Capture the cell that displays the provided text and extract its [x, y] central coordinate. 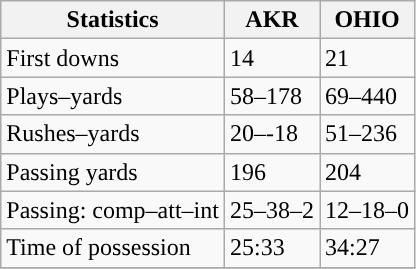
204 [368, 172]
First downs [113, 58]
25:33 [272, 248]
12–18–0 [368, 210]
OHIO [368, 20]
69–440 [368, 96]
Rushes–yards [113, 134]
20–-18 [272, 134]
Passing yards [113, 172]
AKR [272, 20]
21 [368, 58]
58–178 [272, 96]
25–38–2 [272, 210]
Statistics [113, 20]
14 [272, 58]
Time of possession [113, 248]
34:27 [368, 248]
196 [272, 172]
51–236 [368, 134]
Plays–yards [113, 96]
Passing: comp–att–int [113, 210]
